Scan for the cell matching the given text and deliver its [x, y] coordinate at center. 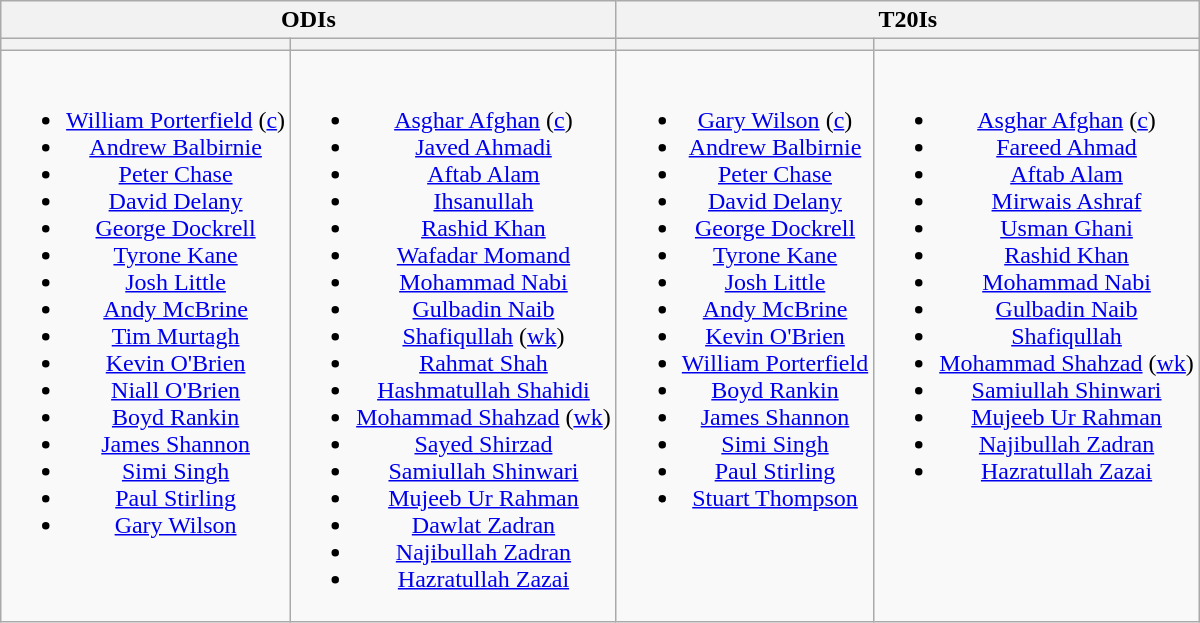
ODIs [309, 20]
T20Is [908, 20]
